Output the (x, y) coordinate of the center of the cell containing the given text.  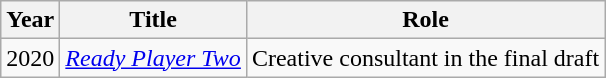
Ready Player Two (154, 58)
Title (154, 20)
Year (30, 20)
Role (425, 20)
Creative consultant in the final draft (425, 58)
2020 (30, 58)
